For the text-containing cell, return its midpoint in [X, Y] coordinate format. 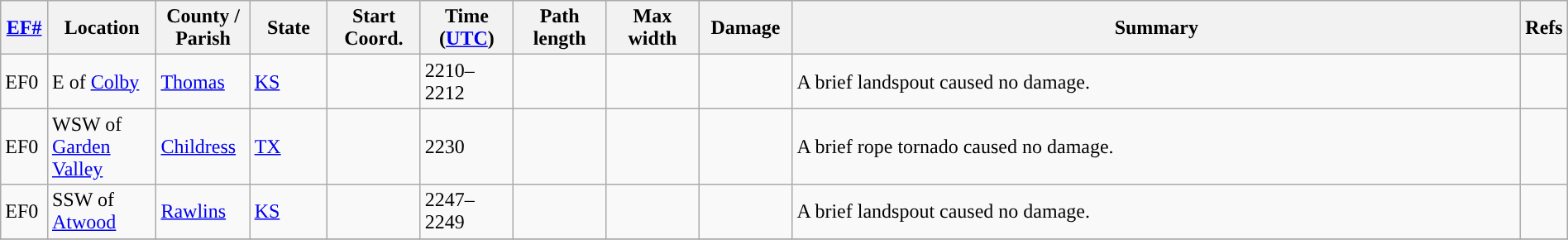
Rawlins [203, 212]
Max width [653, 28]
Start Coord. [374, 28]
Location [101, 28]
2210–2212 [466, 81]
SSW of Atwood [101, 212]
EF# [25, 28]
WSW of Garden Valley [101, 146]
2247–2249 [466, 212]
State [289, 28]
2230 [466, 146]
Refs [1545, 28]
Summary [1156, 28]
Path length [560, 28]
E of Colby [101, 81]
TX [289, 146]
Damage [746, 28]
Thomas [203, 81]
County / Parish [203, 28]
Childress [203, 146]
A brief rope tornado caused no damage. [1156, 146]
Time (UTC) [466, 28]
